For the text-containing cell, return its midpoint in (X, Y) coordinate format. 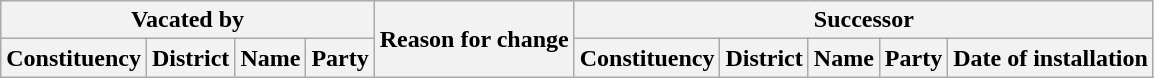
Successor (864, 20)
Reason for change (474, 39)
Vacated by (188, 20)
Date of installation (1051, 58)
